For the text-containing cell, return its midpoint in [X, Y] coordinate format. 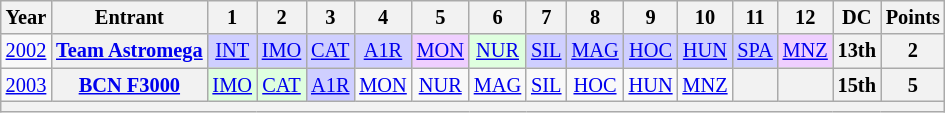
13th [857, 51]
6 [498, 17]
Points [913, 17]
Team Astromega [129, 51]
INT [232, 51]
4 [382, 17]
7 [546, 17]
2003 [26, 85]
15th [857, 85]
1 [232, 17]
Year [26, 17]
2002 [26, 51]
9 [651, 17]
BCN F3000 [129, 85]
SPA [754, 51]
DC [857, 17]
11 [754, 17]
3 [330, 17]
10 [704, 17]
8 [594, 17]
12 [806, 17]
Entrant [129, 17]
